Output the (x, y) coordinate of the center of the cell containing the given text.  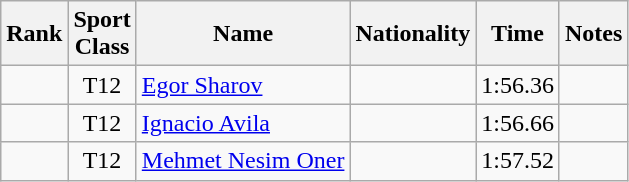
SportClass (102, 34)
Egor Sharov (243, 85)
1:56.66 (518, 123)
Notes (593, 34)
Nationality (413, 34)
1:57.52 (518, 161)
Ignacio Avila (243, 123)
Rank (34, 34)
1:56.36 (518, 85)
Time (518, 34)
Mehmet Nesim Oner (243, 161)
Name (243, 34)
